Pinpoint the cell where the given text exists, returning its [X, Y] midpoint coordinate. 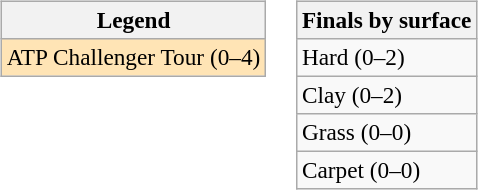
Hard (0–2) [387, 57]
Finals by surface [387, 20]
Grass (0–0) [387, 133]
Carpet (0–0) [387, 171]
ATP Challenger Tour (0–4) [133, 57]
Clay (0–2) [387, 95]
Legend [133, 20]
